Capture the cell that displays the provided text and extract its (x, y) central coordinate. 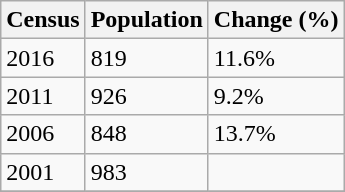
2001 (43, 172)
9.2% (276, 96)
848 (146, 134)
11.6% (276, 58)
Census (43, 20)
Population (146, 20)
13.7% (276, 134)
2011 (43, 96)
983 (146, 172)
926 (146, 96)
2006 (43, 134)
2016 (43, 58)
819 (146, 58)
Change (%) (276, 20)
